For the text-containing cell, return its midpoint in [X, Y] coordinate format. 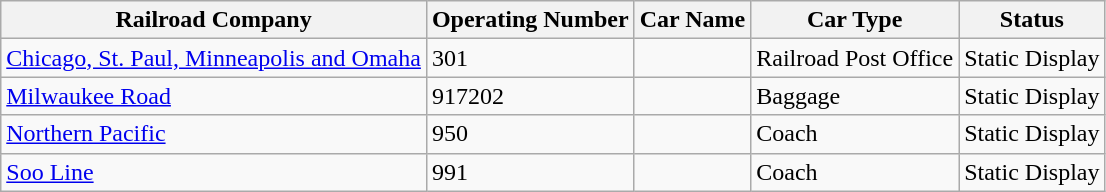
991 [530, 172]
Chicago, St. Paul, Minneapolis and Omaha [214, 58]
Milwaukee Road [214, 96]
Car Name [692, 20]
Northern Pacific [214, 134]
Railroad Company [214, 20]
950 [530, 134]
Status [1032, 20]
Soo Line [214, 172]
917202 [530, 96]
301 [530, 58]
Baggage [855, 96]
Car Type [855, 20]
Operating Number [530, 20]
Railroad Post Office [855, 58]
